From the cell containing the given text, extract its center point as [x, y] coordinate. 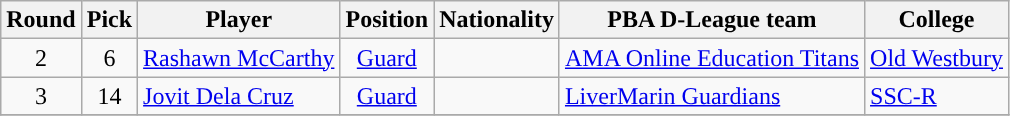
Player [239, 20]
Round [41, 20]
Position [387, 20]
LiverMarin Guardians [712, 96]
SSC-R [937, 96]
Jovit Dela Cruz [239, 96]
3 [41, 96]
2 [41, 58]
Pick [109, 20]
PBA D-League team [712, 20]
AMA Online Education Titans [712, 58]
Old Westbury [937, 58]
6 [109, 58]
Rashawn McCarthy [239, 58]
14 [109, 96]
College [937, 20]
Nationality [497, 20]
